Extract the (X, Y) coordinate from the center of the cell holding the provided text.  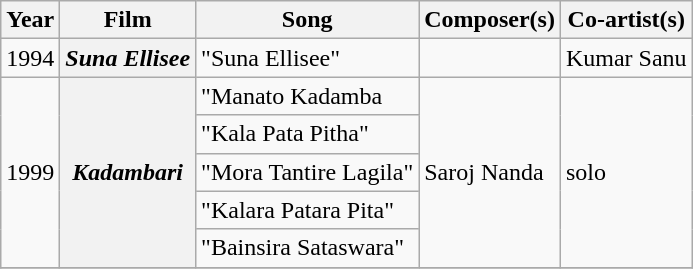
Film (128, 20)
"Mora Tantire Lagila" (308, 172)
"Suna Ellisee" (308, 58)
Kadambari (128, 172)
"Kala Pata Pitha" (308, 134)
"Bainsira Sataswara" (308, 248)
"Kalara Patara Pita" (308, 210)
1999 (30, 172)
"Manato Kadamba (308, 96)
solo (626, 172)
Kumar Sanu (626, 58)
Song (308, 20)
Suna Ellisee (128, 58)
Year (30, 20)
Saroj Nanda (490, 172)
Co-artist(s) (626, 20)
Composer(s) (490, 20)
1994 (30, 58)
